Return the [x, y] coordinate for the center point of the cell that contains the specified text.  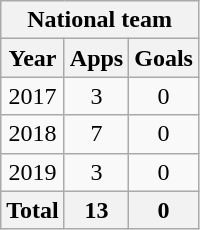
13 [96, 210]
National team [100, 20]
2018 [33, 134]
Year [33, 58]
Apps [96, 58]
2017 [33, 96]
7 [96, 134]
Goals [164, 58]
Total [33, 210]
2019 [33, 172]
